Search for the cell housing the specified text and yield its [x, y] center coordinate. 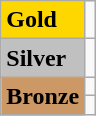
Gold [43, 20]
Silver [43, 58]
Bronze [43, 96]
